Capture the cell that displays the provided text and extract its (X, Y) central coordinate. 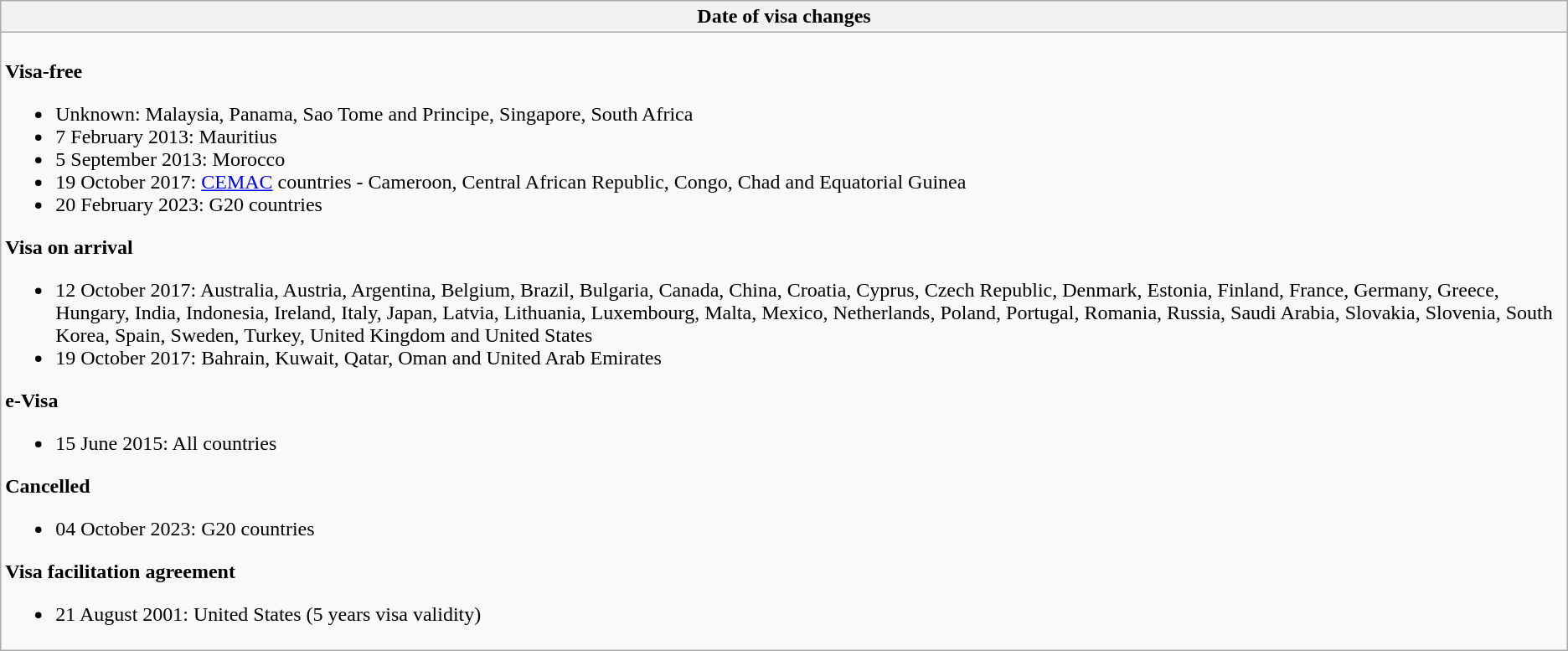
Date of visa changes (784, 17)
